Locate the cell with the specified text and output its (X, Y) center coordinate. 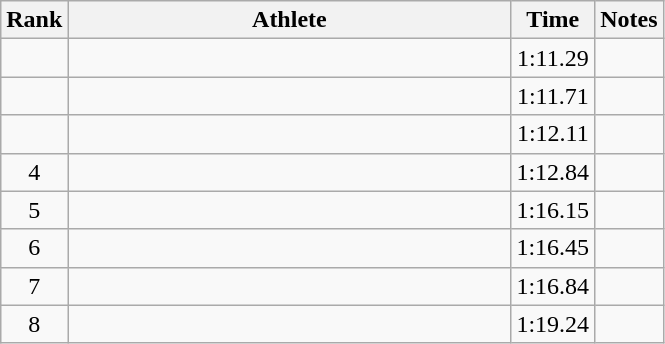
1:19.24 (553, 324)
1:16.15 (553, 210)
8 (34, 324)
Athlete (290, 20)
1:16.84 (553, 286)
5 (34, 210)
6 (34, 248)
7 (34, 286)
Notes (629, 20)
1:12.11 (553, 134)
1:12.84 (553, 172)
1:16.45 (553, 248)
Rank (34, 20)
1:11.29 (553, 58)
Time (553, 20)
1:11.71 (553, 96)
4 (34, 172)
